Search for the cell housing the specified text and yield its [X, Y] center coordinate. 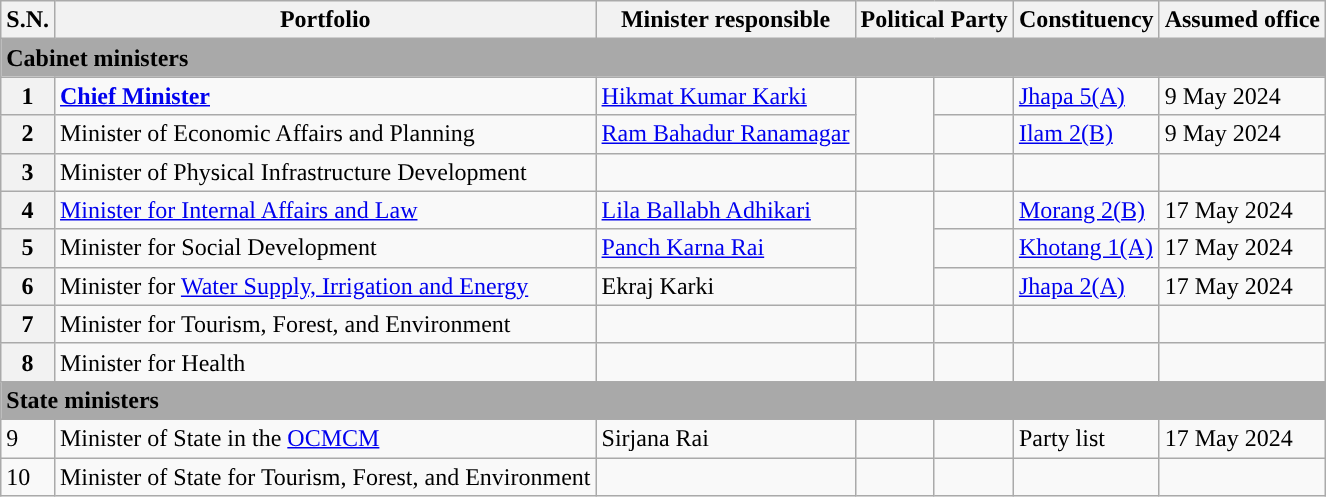
Khotang 1(A) [1086, 248]
S.N. [28, 20]
6 [28, 286]
9 [28, 438]
Cabinet ministers [664, 58]
Minister for Health [325, 362]
8 [28, 362]
Jhapa 2(A) [1086, 286]
Sirjana Rai [726, 438]
Chief Minister [325, 96]
10 [28, 477]
Panch Karna Rai [726, 248]
Jhapa 5(A) [1086, 96]
Minister of Economic Affairs and Planning [325, 134]
Ram Bahadur Ranamagar [726, 134]
Minister for Water Supply, Irrigation and Energy [325, 286]
5 [28, 248]
Constituency [1086, 20]
Hikmat Kumar Karki [726, 96]
3 [28, 172]
Minister for Internal Affairs and Law [325, 210]
Party list [1086, 438]
Minister of State for Tourism, Forest, and Environment [325, 477]
Ekraj Karki [726, 286]
4 [28, 210]
1 [28, 96]
Minister for Social Development [325, 248]
Assumed office [1242, 20]
2 [28, 134]
Minister of State in the OCMCM [325, 438]
Political Party [934, 20]
Minister of Physical Infrastructure Development [325, 172]
Morang 2(B) [1086, 210]
Ilam 2(B) [1086, 134]
Lila Ballabh Adhikari [726, 210]
Portfolio [325, 20]
Minister for Tourism, Forest, and Environment [325, 324]
State ministers [664, 400]
Minister responsible [726, 20]
7 [28, 324]
